Return (X, Y) of the center of cell containing provided text 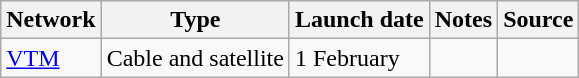
Source (538, 20)
1 February (359, 58)
Launch date (359, 20)
Type (195, 20)
Notes (463, 20)
Network (51, 20)
VTM (51, 58)
Cable and satellite (195, 58)
